Provide the [X, Y] coordinate of the cell's center where the given text is located.  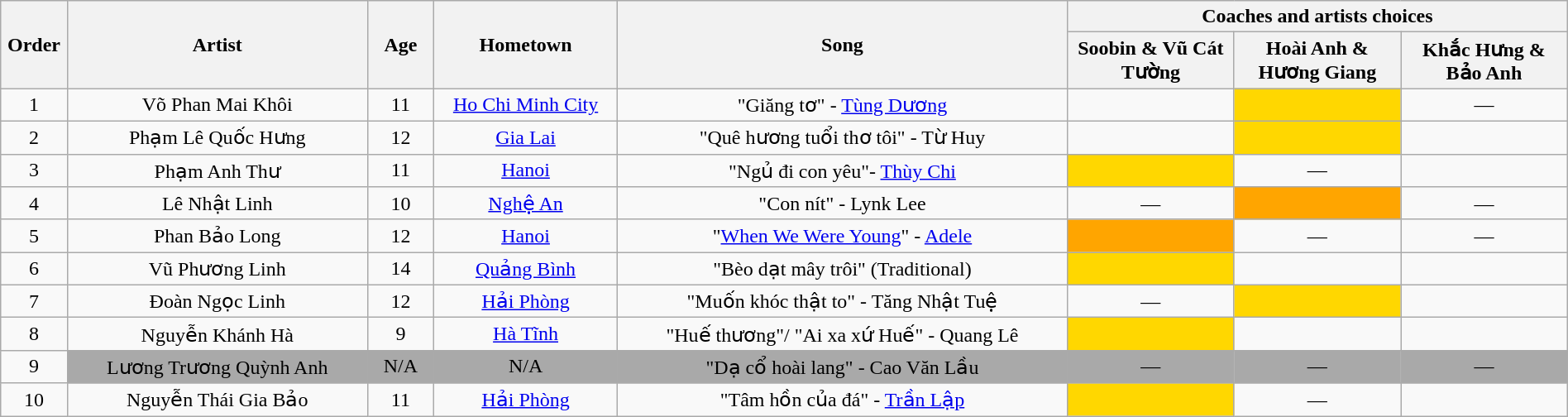
Soobin & Vũ Cát Tường [1151, 60]
"Con nít" - Lynk Lee [842, 204]
"Ngủ đi con yêu"- Thùy Chi [842, 170]
"Quê hương tuổi thơ tôi" - Từ Huy [842, 137]
3 [35, 170]
1 [35, 105]
Order [35, 45]
Ho Chi Minh City [526, 105]
5 [35, 236]
Phan Bảo Long [217, 236]
4 [35, 204]
14 [400, 269]
"Dạ cổ hoài lang" - Cao Văn Lầu [842, 367]
Hometown [526, 45]
Lê Nhật Linh [217, 204]
"Giăng tơ" - Tùng Dương [842, 105]
"Tâm hồn của đá" - Trần Lập [842, 400]
Song [842, 45]
Hoài Anh & Hương Giang [1317, 60]
Phạm Anh Thư [217, 170]
Phạm Lê Quốc Hưng [217, 137]
"Huế thương"/ "Ai xa xứ Huế" - Quang Lê [842, 334]
"Bèo dạt mây trôi" (Traditional) [842, 269]
Gia Lai [526, 137]
Artist [217, 45]
6 [35, 269]
Nguyễn Thái Gia Bảo [217, 400]
Hà Tĩnh [526, 334]
Nguyễn Khánh Hà [217, 334]
8 [35, 334]
"When We Were Young" - Adele [842, 236]
2 [35, 137]
7 [35, 301]
Khắc Hưng & Bảo Anh [1484, 60]
Võ Phan Mai Khôi [217, 105]
Quảng Bình [526, 269]
"Muốn khóc thật to" - Tăng Nhật Tuệ [842, 301]
Vũ Phương Linh [217, 269]
Nghệ An [526, 204]
Lương Trương Quỳnh Anh [217, 367]
Age [400, 45]
Coaches and artists choices [1318, 17]
Đoàn Ngọc Linh [217, 301]
